For the text-containing cell, return its midpoint in [x, y] coordinate format. 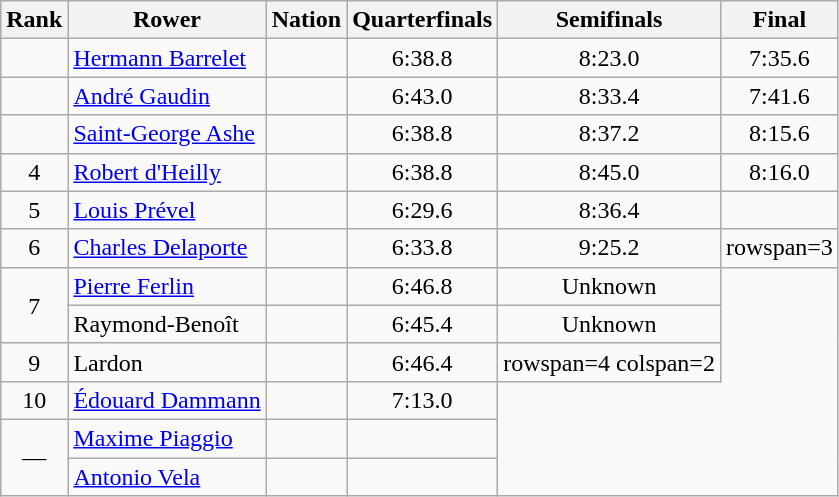
8:37.2 [610, 134]
Final [779, 20]
8:36.4 [610, 210]
Maxime Piaggio [167, 438]
7:35.6 [779, 58]
Quarterfinals [422, 20]
9:25.2 [610, 248]
7:13.0 [422, 400]
rowspan=4 colspan=2 [610, 362]
7:41.6 [779, 96]
8:15.6 [779, 134]
10 [34, 400]
Lardon [167, 362]
6:46.8 [422, 286]
6:33.8 [422, 248]
Robert d'Heilly [167, 172]
rowspan=3 [779, 248]
Semifinals [610, 20]
Rower [167, 20]
Charles Delaporte [167, 248]
6:43.0 [422, 96]
Pierre Ferlin [167, 286]
Rank [34, 20]
Louis Prével [167, 210]
Antonio Vela [167, 477]
9 [34, 362]
Saint-George Ashe [167, 134]
6:29.6 [422, 210]
8:33.4 [610, 96]
8:23.0 [610, 58]
Nation [306, 20]
4 [34, 172]
Hermann Barrelet [167, 58]
Raymond-Benoît [167, 324]
André Gaudin [167, 96]
5 [34, 210]
6:45.4 [422, 324]
— [34, 457]
6 [34, 248]
8:45.0 [610, 172]
7 [34, 305]
8:16.0 [779, 172]
6:46.4 [422, 362]
Édouard Dammann [167, 400]
